Output the (X, Y) coordinate of the center of the cell containing the given text.  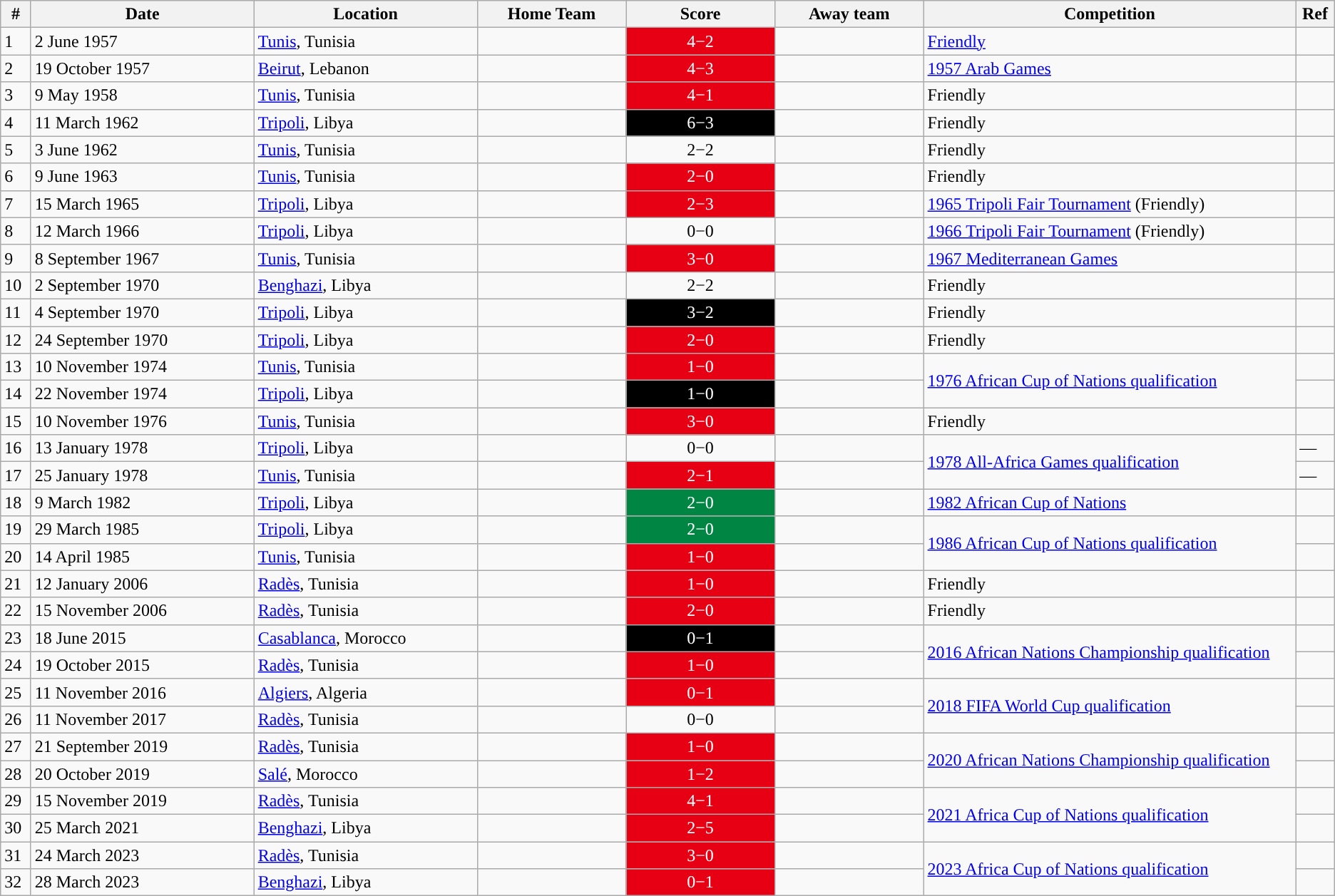
4 September 1970 (143, 312)
29 (16, 801)
2020 African Nations Championship qualification (1110, 760)
28 (16, 773)
15 November 2019 (143, 801)
2 September 1970 (143, 285)
17 (16, 475)
3 (16, 96)
2 (16, 68)
11 March 1962 (143, 123)
Ref (1315, 14)
10 November 1974 (143, 367)
24 September 1970 (143, 340)
Salé, Morocco (365, 773)
18 (16, 503)
1966 Tripoli Fair Tournament (Friendly) (1110, 231)
24 (16, 665)
6−3 (700, 123)
9 (16, 258)
3−2 (700, 312)
23 (16, 638)
10 (16, 285)
Date (143, 14)
31 (16, 855)
19 October 2015 (143, 665)
9 May 1958 (143, 96)
2−5 (700, 828)
19 (16, 530)
1965 Tripoli Fair Tournament (Friendly) (1110, 204)
25 March 2021 (143, 828)
3 June 1962 (143, 150)
Beirut, Lebanon (365, 68)
12 January 2006 (143, 584)
8 (16, 231)
1−2 (700, 773)
4−2 (700, 41)
26 (16, 719)
Score (700, 14)
25 (16, 692)
1 (16, 41)
24 March 2023 (143, 855)
13 January 1978 (143, 448)
10 November 1976 (143, 421)
28 March 2023 (143, 882)
1978 All-Africa Games qualification (1110, 462)
Home Team (552, 14)
20 October 2019 (143, 773)
15 (16, 421)
22 (16, 611)
14 April 1985 (143, 557)
18 June 2015 (143, 638)
2−1 (700, 475)
9 March 1982 (143, 503)
32 (16, 882)
1957 Arab Games (1110, 68)
22 November 1974 (143, 394)
Location (365, 14)
Algiers, Algeria (365, 692)
11 (16, 312)
4−3 (700, 68)
Competition (1110, 14)
2018 FIFA World Cup qualification (1110, 706)
11 November 2017 (143, 719)
2021 Africa Cup of Nations qualification (1110, 815)
14 (16, 394)
15 March 1965 (143, 204)
6 (16, 177)
9 June 1963 (143, 177)
11 November 2016 (143, 692)
Away team (849, 14)
29 March 1985 (143, 530)
15 November 2006 (143, 611)
1982 African Cup of Nations (1110, 503)
25 January 1978 (143, 475)
16 (16, 448)
1967 Mediterranean Games (1110, 258)
2−3 (700, 204)
21 (16, 584)
12 (16, 340)
19 October 1957 (143, 68)
# (16, 14)
7 (16, 204)
21 September 2019 (143, 746)
13 (16, 367)
2016 African Nations Championship qualification (1110, 652)
12 March 1966 (143, 231)
20 (16, 557)
2 June 1957 (143, 41)
2023 Africa Cup of Nations qualification (1110, 869)
5 (16, 150)
Casablanca, Morocco (365, 638)
27 (16, 746)
30 (16, 828)
1986 African Cup of Nations qualification (1110, 543)
8 September 1967 (143, 258)
4 (16, 123)
1976 African Cup of Nations qualification (1110, 381)
